Find where the given text appears and provide that cell's center as (X, Y) coordinate. 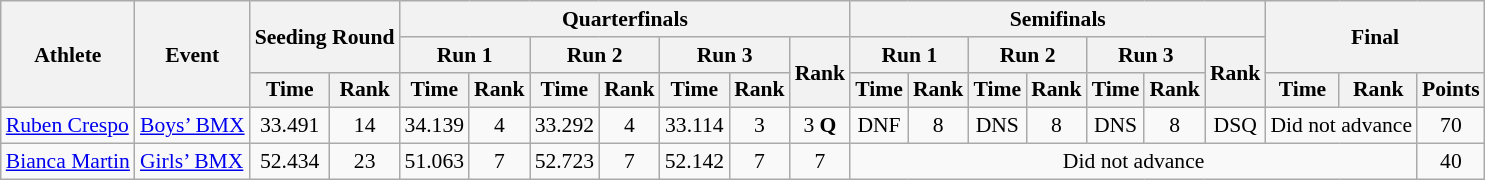
Event (192, 54)
Semifinals (1058, 19)
33.292 (564, 126)
14 (365, 126)
Athlete (68, 54)
Final (1374, 36)
34.139 (434, 126)
DSQ (1236, 126)
70 (1451, 126)
3 Q (820, 126)
Points (1451, 90)
Bianca Martin (68, 162)
52.142 (694, 162)
52.723 (564, 162)
23 (365, 162)
DNF (879, 126)
3 (760, 126)
33.491 (290, 126)
33.114 (694, 126)
Boys’ BMX (192, 126)
52.434 (290, 162)
Quarterfinals (626, 19)
Seeding Round (325, 36)
Ruben Crespo (68, 126)
Girls’ BMX (192, 162)
51.063 (434, 162)
40 (1451, 162)
